Return [X, Y] of the center of cell containing provided text 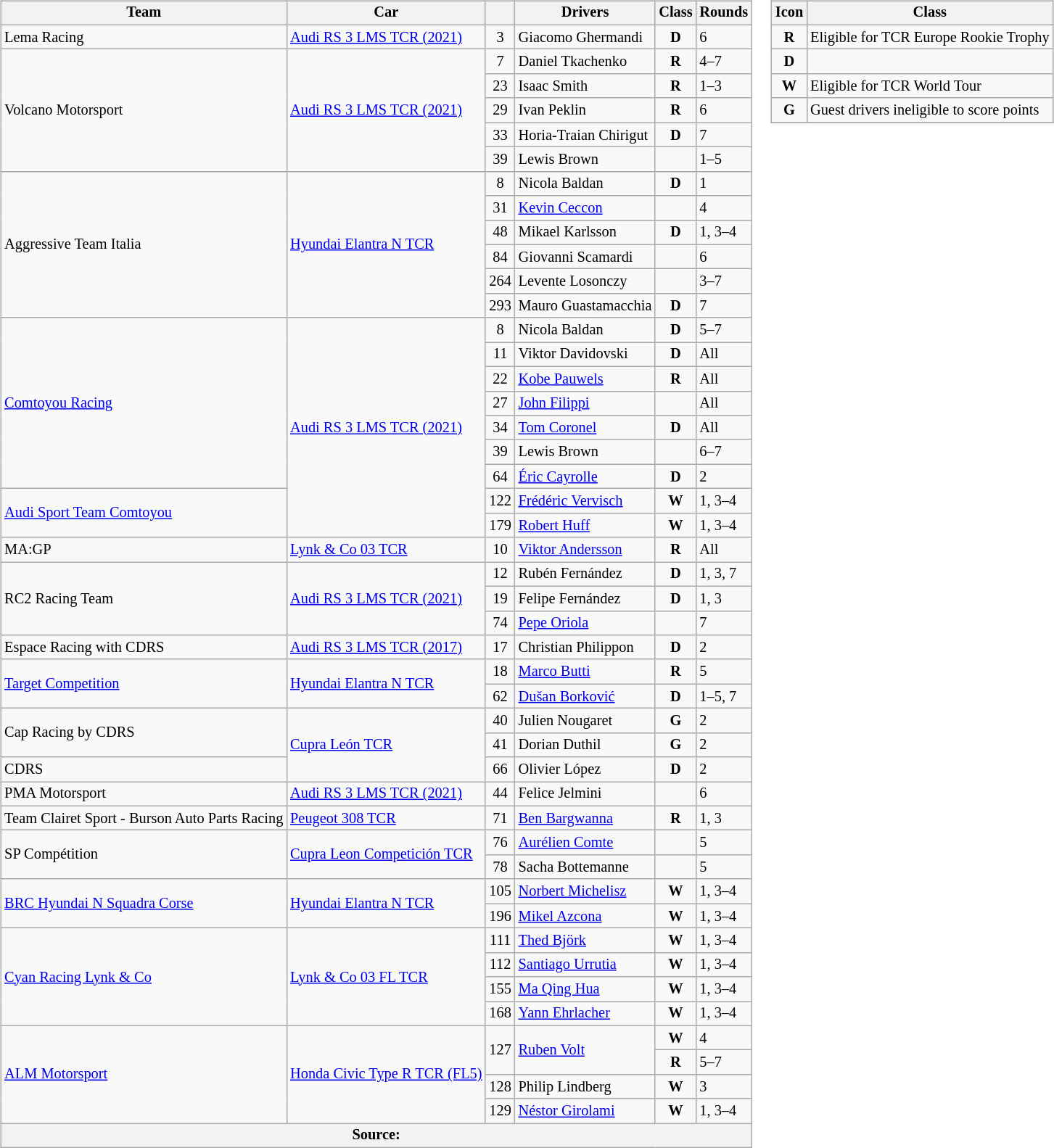
Viktor Andersson [585, 550]
CDRS [144, 769]
10 [500, 550]
Source: [376, 1136]
Dorian Duthil [585, 745]
Cupra Leon Competición TCR [386, 854]
293 [500, 306]
Daniel Tkachenko [585, 62]
23 [500, 86]
Honda Civic Type R TCR (FL5) [386, 1075]
Guest drivers ineligible to score points [930, 110]
BRC Hyundai N Squadra Corse [144, 904]
179 [500, 525]
Cyan Racing Lynk & Co [144, 978]
41 [500, 745]
Tom Coronel [585, 428]
Aggressive Team Italia [144, 244]
Robert Huff [585, 525]
Rounds [724, 13]
Olivier López [585, 769]
129 [500, 1111]
62 [500, 696]
Mikael Karlsson [585, 233]
Rubén Fernández [585, 574]
Ben Bargwanna [585, 818]
31 [500, 208]
18 [500, 672]
76 [500, 843]
Kevin Ceccon [585, 208]
Felice Jelmini [585, 794]
Yann Ehrlacher [585, 1014]
44 [500, 794]
48 [500, 233]
111 [500, 941]
27 [500, 403]
155 [500, 989]
127 [500, 1050]
Felipe Fernández [585, 598]
3–7 [724, 281]
122 [500, 501]
Cap Racing by CDRS [144, 732]
Philip Lindberg [585, 1087]
Espace Racing with CDRS [144, 648]
Kobe Pauwels [585, 379]
Ma Qing Hua [585, 989]
Thed Björk [585, 941]
Ivan Peklin [585, 110]
Isaac Smith [585, 86]
196 [500, 916]
Mikel Azcona [585, 916]
Cupra León TCR [386, 746]
PMA Motorsport [144, 794]
Eligible for TCR World Tour [930, 86]
Lynk & Co 03 TCR [386, 550]
Néstor Girolami [585, 1111]
Sacha Bottemanne [585, 867]
11 [500, 355]
Comtoyou Racing [144, 403]
168 [500, 1014]
Audi RS 3 LMS TCR (2017) [386, 648]
Team Clairet Sport - Burson Auto Parts Racing [144, 818]
Viktor Davidovski [585, 355]
17 [500, 648]
Peugeot 308 TCR [386, 818]
1 [724, 183]
33 [500, 135]
264 [500, 281]
Norbert Michelisz [585, 891]
John Filippi [585, 403]
40 [500, 721]
105 [500, 891]
SP Compétition [144, 854]
112 [500, 965]
71 [500, 818]
19 [500, 598]
1–3 [724, 86]
Levente Losonczy [585, 281]
78 [500, 867]
Drivers [585, 13]
84 [500, 257]
Éric Cayrolle [585, 476]
Christian Philippon [585, 648]
Volcano Motorsport [144, 110]
34 [500, 428]
4–7 [724, 62]
74 [500, 623]
1–5, 7 [724, 696]
Car [386, 13]
Frédéric Vervisch [585, 501]
Pepe Oriola [585, 623]
64 [500, 476]
Lynk & Co 03 FL TCR [386, 978]
RC2 Racing Team [144, 599]
Lema Racing [144, 37]
29 [500, 110]
Horia-Traian Chirigut [585, 135]
Icon [789, 13]
Dušan Borković [585, 696]
Mauro Guastamacchia [585, 306]
Target Competition [144, 683]
128 [500, 1087]
ALM Motorsport [144, 1075]
6–7 [724, 452]
66 [500, 769]
1, 3, 7 [724, 574]
Santiago Urrutia [585, 965]
12 [500, 574]
Eligible for TCR Europe Rookie Trophy [930, 37]
Giacomo Ghermandi [585, 37]
Julien Nougaret [585, 721]
22 [500, 379]
Marco Butti [585, 672]
Ruben Volt [585, 1050]
MA:GP [144, 550]
1–5 [724, 160]
Audi Sport Team Comtoyou [144, 513]
Giovanni Scamardi [585, 257]
Team [144, 13]
Aurélien Comte [585, 843]
